Locate the cell with the specified text and output its (X, Y) center coordinate. 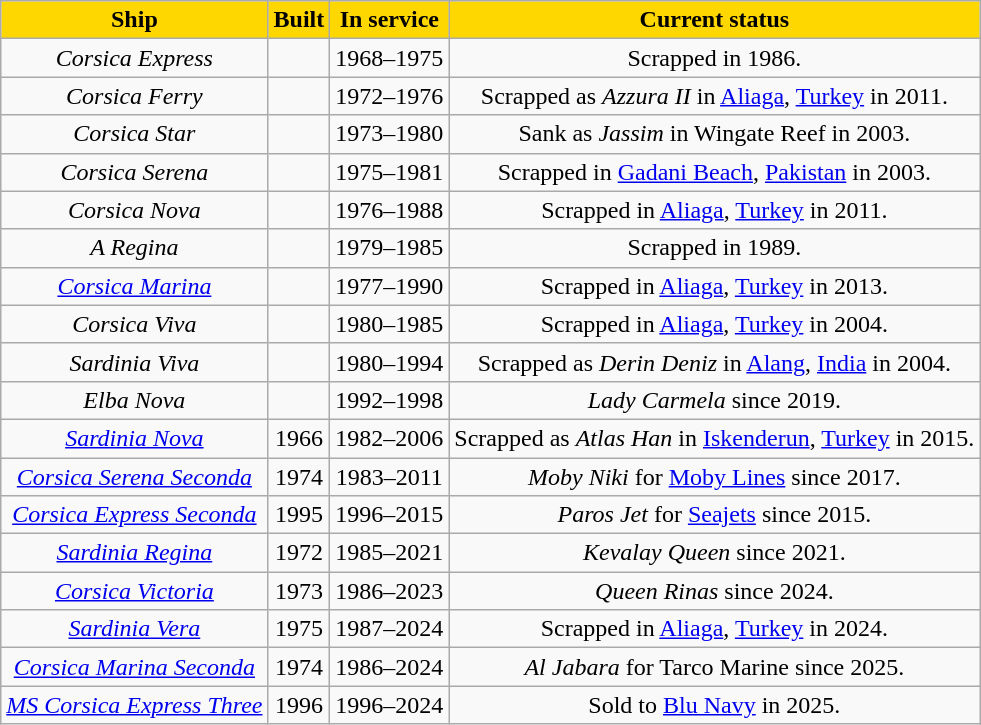
1985–2021 (390, 553)
Scrapped in Aliaga, Turkey in 2004. (714, 324)
Lady Carmela since 2019. (714, 400)
1995 (299, 515)
Al Jabara for Tarco Marine since 2025. (714, 667)
Sardinia Viva (134, 362)
Ship (134, 20)
1968–1975 (390, 58)
1979–1985 (390, 248)
Scrapped as Atlas Han in Iskenderun, Turkey in 2015. (714, 438)
1996–2024 (390, 705)
A Regina (134, 248)
1973–1980 (390, 134)
1966 (299, 438)
Scrapped in 1986. (714, 58)
Corsica Viva (134, 324)
Corsica Ferry (134, 96)
Scrapped in Gadani Beach, Pakistan in 2003. (714, 172)
1983–2011 (390, 477)
Scrapped in Aliaga, Turkey in 2011. (714, 210)
Sold to Blu Navy in 2025. (714, 705)
1992–1998 (390, 400)
Scrapped in 1989. (714, 248)
Corsica Victoria (134, 591)
Scrapped as Derin Deniz in Alang, India in 2004. (714, 362)
Built (299, 20)
Sank as Jassim in Wingate Reef in 2003. (714, 134)
1977–1990 (390, 286)
Corsica Star (134, 134)
Moby Niki for Moby Lines since 2017. (714, 477)
1986–2023 (390, 591)
1996 (299, 705)
1975 (299, 629)
Corsica Express (134, 58)
Corsica Serena (134, 172)
Corsica Serena Seconda (134, 477)
Sardinia Nova (134, 438)
Sardinia Vera (134, 629)
Scrapped in Aliaga, Turkey in 2024. (714, 629)
Sardinia Regina (134, 553)
1982–2006 (390, 438)
1987–2024 (390, 629)
Elba Nova (134, 400)
Current status (714, 20)
1972–1976 (390, 96)
Corsica Nova (134, 210)
MS Corsica Express Three (134, 705)
Paros Jet for Seajets since 2015. (714, 515)
Corsica Marina (134, 286)
Kevalay Queen since 2021. (714, 553)
Scrapped in Aliaga, Turkey in 2013. (714, 286)
In service (390, 20)
1996–2015 (390, 515)
1975–1981 (390, 172)
1986–2024 (390, 667)
1980–1994 (390, 362)
Queen Rinas since 2024. (714, 591)
1976–1988 (390, 210)
Corsica Marina Seconda (134, 667)
Corsica Express Seconda (134, 515)
1980–1985 (390, 324)
Scrapped as Azzura II in Aliaga, Turkey in 2011. (714, 96)
1972 (299, 553)
1973 (299, 591)
